Extract the (X, Y) coordinate from the center of the cell holding the provided text.  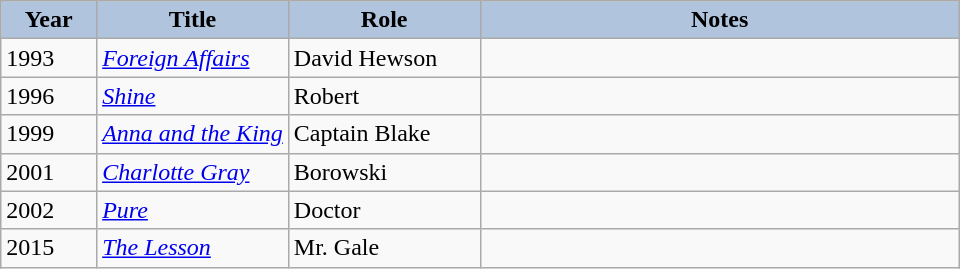
David Hewson (384, 58)
Captain Blake (384, 134)
Title (193, 20)
Borowski (384, 172)
2015 (49, 248)
1993 (49, 58)
Notes (720, 20)
1996 (49, 96)
The Lesson (193, 248)
Charlotte Gray (193, 172)
2002 (49, 210)
Anna and the King (193, 134)
Year (49, 20)
Shine (193, 96)
Foreign Affairs (193, 58)
Pure (193, 210)
Doctor (384, 210)
1999 (49, 134)
Mr. Gale (384, 248)
Role (384, 20)
Robert (384, 96)
2001 (49, 172)
